Locate the cell with the specified text and output its [x, y] center coordinate. 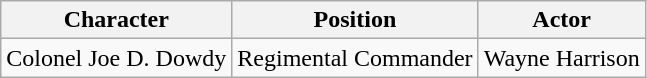
Wayne Harrison [562, 58]
Actor [562, 20]
Regimental Commander [355, 58]
Position [355, 20]
Colonel Joe D. Dowdy [116, 58]
Character [116, 20]
